Scan for the cell matching the given text and deliver its [X, Y] coordinate at center. 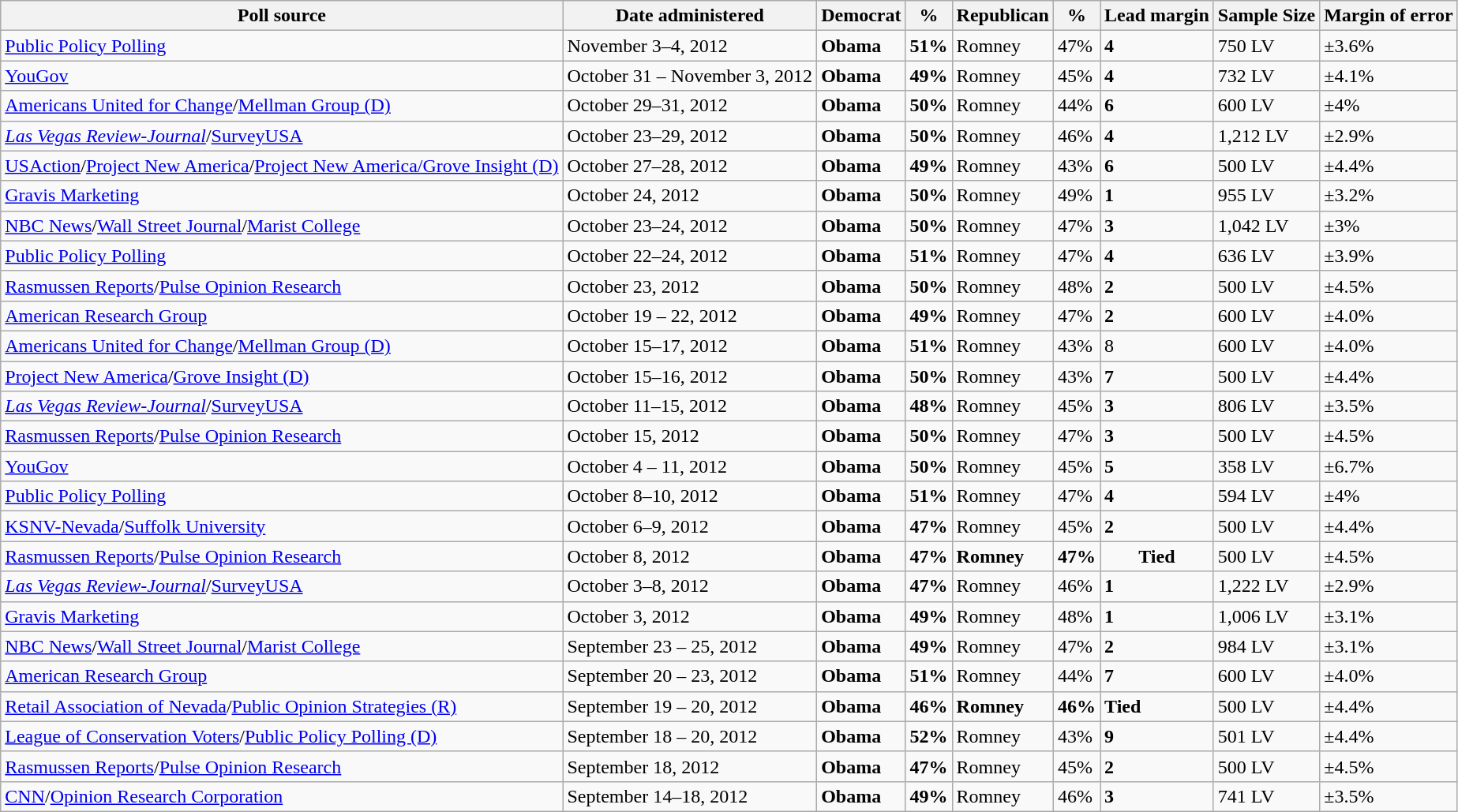
October 11–15, 2012 [690, 406]
October 15–17, 2012 [690, 346]
October 8, 2012 [690, 556]
October 23–29, 2012 [690, 136]
955 LV [1266, 196]
Project New America/Grove Insight (D) [282, 376]
1,222 LV [1266, 586]
October 8–10, 2012 [690, 496]
USAction/Project New America/Project New America/Grove Insight (D) [282, 166]
October 31 – November 3, 2012 [690, 76]
October 23, 2012 [690, 286]
732 LV [1266, 76]
52% [928, 736]
Date administered [690, 16]
October 3, 2012 [690, 616]
October 22–24, 2012 [690, 256]
September 18 – 20, 2012 [690, 736]
CNN/Opinion Research Corporation [282, 796]
November 3–4, 2012 [690, 46]
±3.2% [1389, 196]
±6.7% [1389, 466]
October 27–28, 2012 [690, 166]
594 LV [1266, 496]
October 23–24, 2012 [690, 226]
Poll source [282, 16]
636 LV [1266, 256]
1,006 LV [1266, 616]
501 LV [1266, 736]
October 19 – 22, 2012 [690, 316]
8 [1157, 346]
League of Conservation Voters/Public Policy Polling (D) [282, 736]
±3.9% [1389, 256]
Margin of error [1389, 16]
5 [1157, 466]
September 14–18, 2012 [690, 796]
Republican [1003, 16]
October 15–16, 2012 [690, 376]
Sample Size [1266, 16]
September 20 – 23, 2012 [690, 676]
October 15, 2012 [690, 436]
±3% [1389, 226]
October 3–8, 2012 [690, 586]
1,042 LV [1266, 226]
9 [1157, 736]
984 LV [1266, 646]
750 LV [1266, 46]
September 18, 2012 [690, 766]
Democrat [861, 16]
741 LV [1266, 796]
358 LV [1266, 466]
1,212 LV [1266, 136]
±4.1% [1389, 76]
±3.6% [1389, 46]
October 6–9, 2012 [690, 526]
October 4 – 11, 2012 [690, 466]
Lead margin [1157, 16]
806 LV [1266, 406]
Retail Association of Nevada/Public Opinion Strategies (R) [282, 706]
October 29–31, 2012 [690, 106]
KSNV-Nevada/Suffolk University [282, 526]
October 24, 2012 [690, 196]
September 23 – 25, 2012 [690, 646]
September 19 – 20, 2012 [690, 706]
